Search for the cell housing the specified text and yield its [x, y] center coordinate. 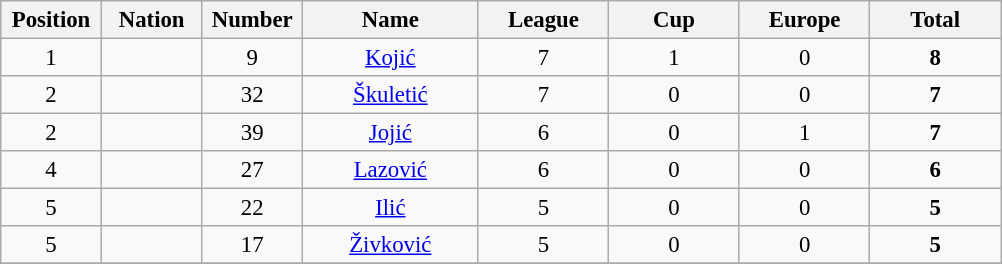
22 [252, 208]
Nation [152, 20]
Jojić [391, 133]
39 [252, 133]
Number [252, 20]
Ilić [391, 208]
4 [52, 170]
Živković [391, 245]
8 [936, 58]
Škuletić [391, 95]
Total [936, 20]
9 [252, 58]
Name [391, 20]
27 [252, 170]
Europe [804, 20]
League [544, 20]
Cup [674, 20]
Kojić [391, 58]
32 [252, 95]
17 [252, 245]
Position [52, 20]
Lazović [391, 170]
